Pinpoint the cell where the given text exists, returning its [X, Y] midpoint coordinate. 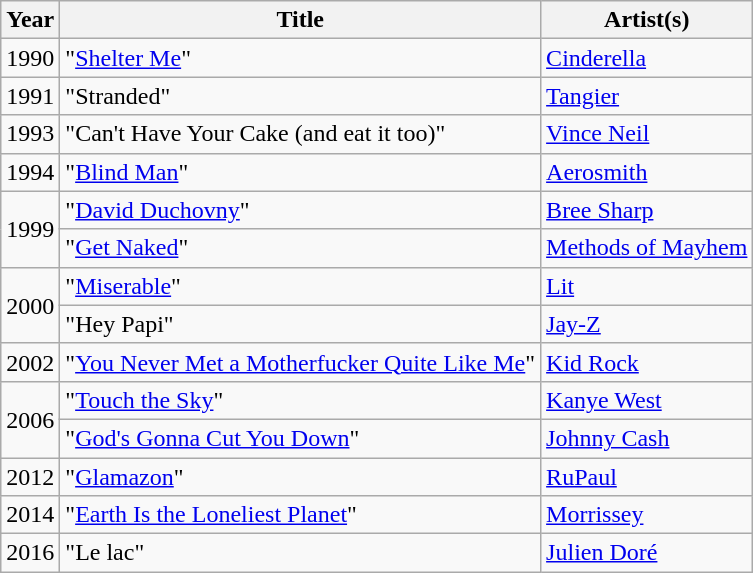
Cinderella [647, 58]
"Can't Have Your Cake (and eat it too)" [300, 134]
Bree Sharp [647, 210]
2016 [30, 553]
"Shelter Me" [300, 58]
Title [300, 20]
Lit [647, 286]
"Miserable" [300, 286]
"Earth Is the Loneliest Planet" [300, 515]
2012 [30, 477]
2000 [30, 305]
"Get Naked" [300, 248]
1994 [30, 172]
Vince Neil [647, 134]
Morrissey [647, 515]
1991 [30, 96]
"David Duchovny" [300, 210]
Aerosmith [647, 172]
Methods of Mayhem [647, 248]
1993 [30, 134]
2002 [30, 362]
Jay-Z [647, 324]
2006 [30, 419]
"Glamazon" [300, 477]
Tangier [647, 96]
"Le lac" [300, 553]
"You Never Met a Motherfucker Quite Like Me" [300, 362]
Johnny Cash [647, 438]
"Hey Papi" [300, 324]
1999 [30, 229]
"Blind Man" [300, 172]
"God's Gonna Cut You Down" [300, 438]
"Stranded" [300, 96]
1990 [30, 58]
Artist(s) [647, 20]
Julien Doré [647, 553]
Kanye West [647, 400]
2014 [30, 515]
"Touch the Sky" [300, 400]
Year [30, 20]
RuPaul [647, 477]
Kid Rock [647, 362]
